Locate the cell with the specified text and output its [x, y] center coordinate. 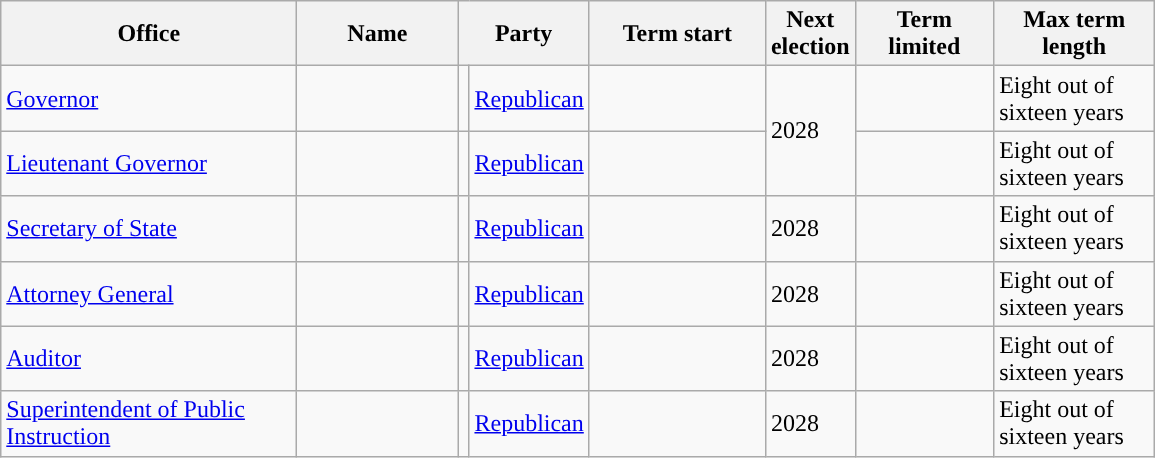
Party [524, 34]
Lieutenant Governor [149, 164]
Auditor [149, 358]
Next election [810, 34]
Superintendent of Public Instruction [149, 424]
Term limited [924, 34]
Governor [149, 98]
Name [378, 34]
Secretary of State [149, 228]
Max term length [1074, 34]
Attorney General [149, 294]
Term start [677, 34]
Office [149, 34]
